For the text-containing cell, return its midpoint in [x, y] coordinate format. 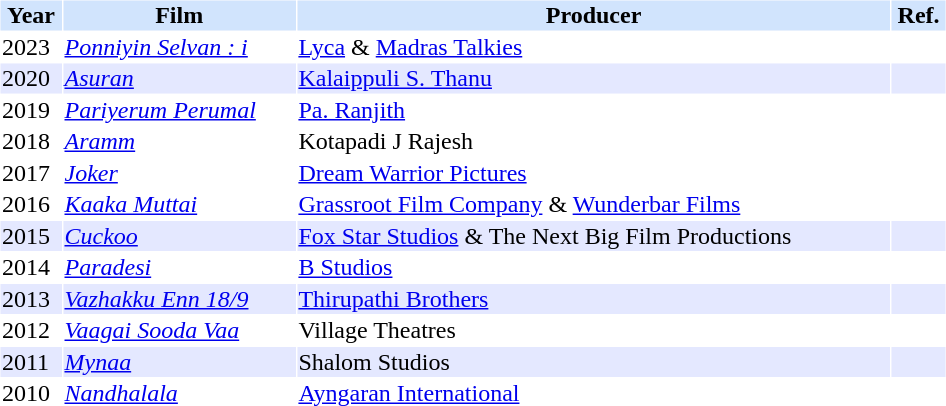
Aramm [179, 141]
Ref. [919, 15]
2016 [30, 205]
Producer [594, 15]
Year [30, 15]
2020 [30, 79]
Village Theatres [594, 331]
Kalaippuli S. Thanu [594, 79]
Ponniyin Selvan : i [179, 47]
Vaagai Sooda Vaa [179, 331]
Film [179, 15]
Joker [179, 173]
2013 [30, 299]
Fox Star Studios & The Next Big Film Productions [594, 236]
Cuckoo [179, 236]
2012 [30, 331]
Asuran [179, 79]
2023 [30, 47]
2015 [30, 236]
2011 [30, 362]
Vazhakku Enn 18/9 [179, 299]
2017 [30, 173]
Mynaa [179, 362]
Dream Warrior Pictures [594, 173]
Kaaka Muttai [179, 205]
Paradesi [179, 267]
Pariyerum Perumal [179, 110]
Lyca & Madras Talkies [594, 47]
2014 [30, 267]
Kotapadi J Rajesh [594, 141]
Thirupathi Brothers [594, 299]
Pa. Ranjith [594, 110]
Grassroot Film Company & Wunderbar Films [594, 205]
2018 [30, 141]
2019 [30, 110]
B Studios [594, 267]
Shalom Studios [594, 362]
